Locate the cell with the specified text and output its [x, y] center coordinate. 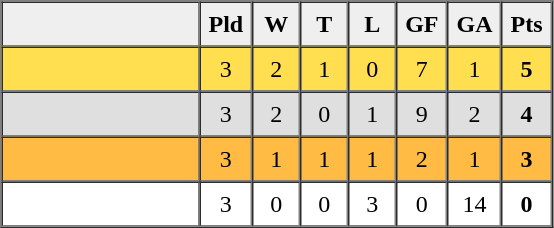
4 [527, 114]
9 [422, 114]
GA [475, 24]
7 [422, 68]
W [276, 24]
Pld [226, 24]
L [372, 24]
GF [422, 24]
Pts [527, 24]
14 [475, 204]
T [324, 24]
5 [527, 68]
